Return the (X, Y) coordinate for the center point of the cell that contains the specified text.  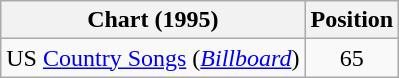
Chart (1995) (153, 20)
65 (352, 58)
US Country Songs (Billboard) (153, 58)
Position (352, 20)
